Return the [x, y] coordinate for the center point of the cell that contains the specified text.  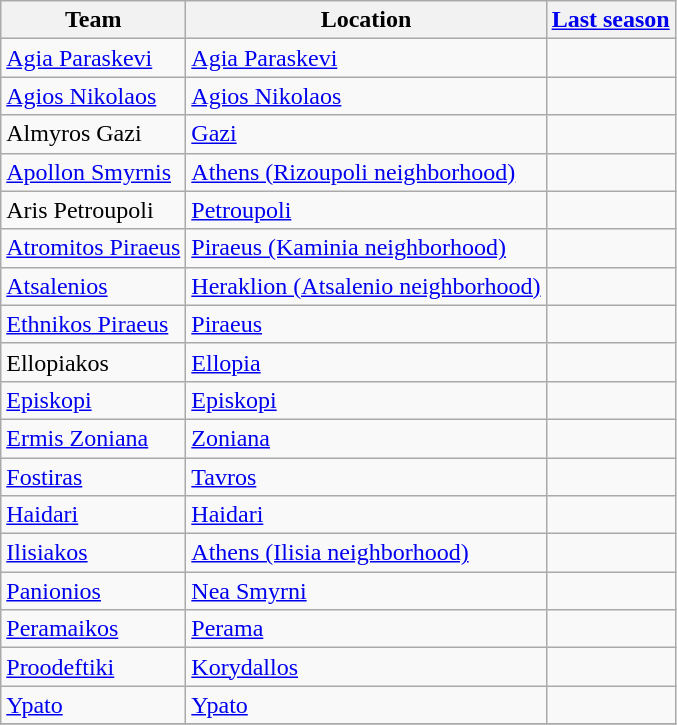
Gazi [366, 134]
Piraeus [366, 324]
Piraeus (Kaminia neighborhood) [366, 248]
Panionios [94, 591]
Athens (Ilisia neighborhood) [366, 553]
Nea Smyrni [366, 591]
Last season [610, 20]
Zoniana [366, 438]
Ellopia [366, 362]
Ilisiakos [94, 553]
Ermis Zoniana [94, 438]
Almyros Gazi [94, 134]
Ellopiakos [94, 362]
Aris Petroupoli [94, 210]
Location [366, 20]
Atsalenios [94, 286]
Perama [366, 629]
Peramaikos [94, 629]
Proodeftiki [94, 667]
Apollon Smyrnis [94, 172]
Team [94, 20]
Tavros [366, 477]
Ethnikos Piraeus [94, 324]
Petroupoli [366, 210]
Athens (Rizoupoli neighborhood) [366, 172]
Atromitos Piraeus [94, 248]
Korydallos [366, 667]
Fostiras [94, 477]
Heraklion (Atsalenio neighborhood) [366, 286]
